Identify which cell holds the provided text, then report its (X, Y) central coordinate. 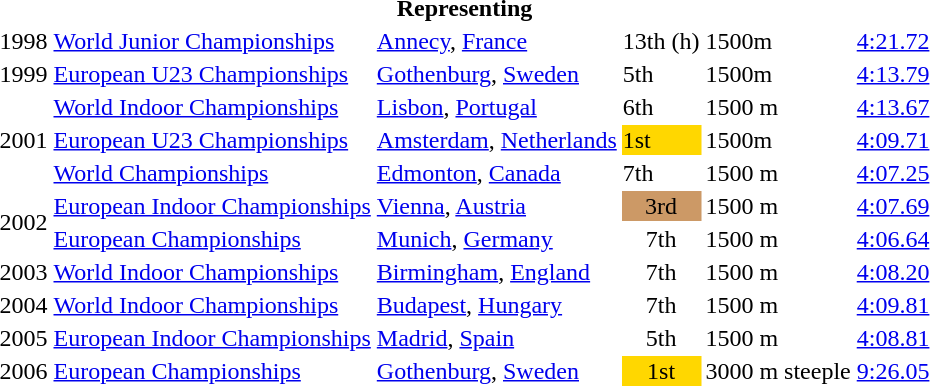
Lisbon, Portugal (496, 107)
Budapest, Hungary (496, 305)
6th (661, 107)
Birmingham, England (496, 272)
3000 m steeple (778, 371)
Munich, Germany (496, 239)
13th (h) (661, 41)
Vienna, Austria (496, 206)
World Junior Championships (212, 41)
Madrid, Spain (496, 338)
Edmonton, Canada (496, 173)
Amsterdam, Netherlands (496, 140)
World Championships (212, 173)
3rd (661, 206)
Annecy, France (496, 41)
